Detect which cell encompasses the target text, then output its (x, y) center coordinate. 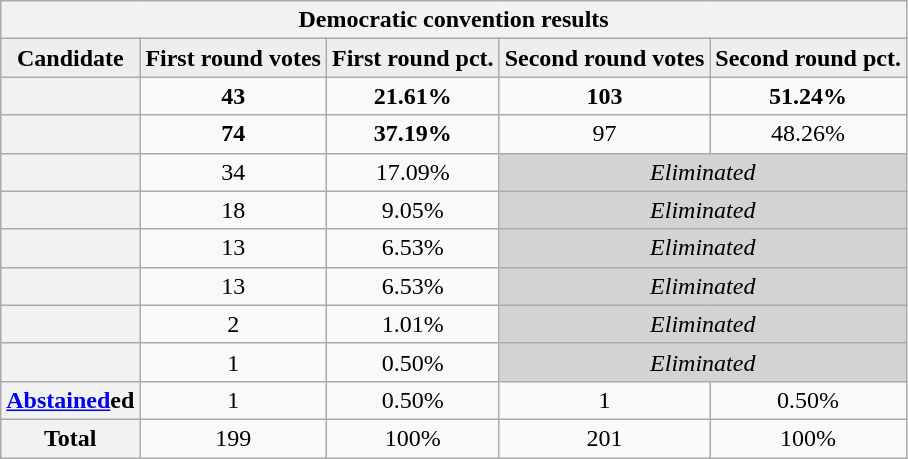
201 (604, 438)
2 (234, 324)
1.01% (412, 324)
18 (234, 210)
Democratic convention results (454, 20)
37.19% (412, 134)
Second round pct. (808, 58)
97 (604, 134)
Abstaineded (70, 400)
74 (234, 134)
Candidate (70, 58)
51.24% (808, 96)
21.61% (412, 96)
43 (234, 96)
34 (234, 172)
First round pct. (412, 58)
103 (604, 96)
First round votes (234, 58)
Total (70, 438)
199 (234, 438)
17.09% (412, 172)
48.26% (808, 134)
9.05% (412, 210)
Second round votes (604, 58)
